Output the (x, y) coordinate of the center of the cell containing the given text.  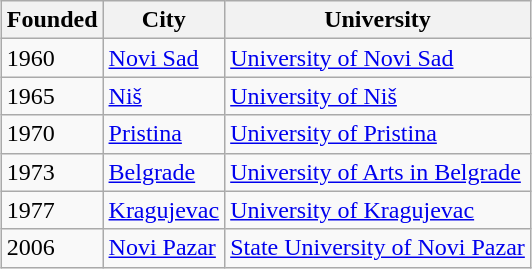
City (164, 20)
University of Arts in Belgrade (378, 172)
1965 (52, 96)
University of Kragujevac (378, 210)
University of Novi Sad (378, 58)
Belgrade (164, 172)
1970 (52, 134)
University of Niš (378, 96)
1960 (52, 58)
1977 (52, 210)
Novi Sad (164, 58)
Founded (52, 20)
Niš (164, 96)
Pristina (164, 134)
State University of Novi Pazar (378, 248)
Kragujevac (164, 210)
University of Pristina (378, 134)
University (378, 20)
1973 (52, 172)
2006 (52, 248)
Novi Pazar (164, 248)
